Search for the cell housing the specified text and yield its [x, y] center coordinate. 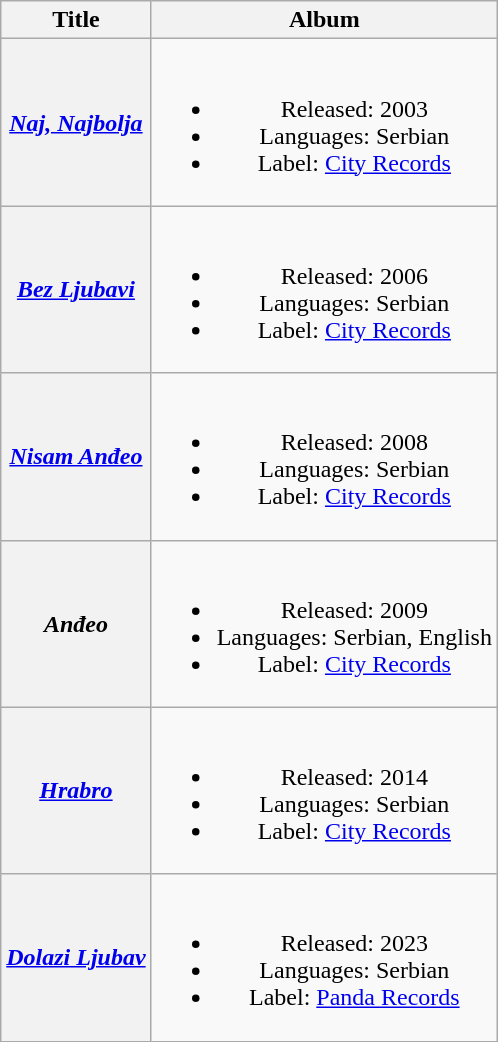
Dolazi Ljubav [76, 958]
Released: 2014Languages: SerbianLabel: City Records [324, 790]
Released: 2006Languages: SerbianLabel: City Records [324, 290]
Hrabro [76, 790]
Bez Ljubavi [76, 290]
Nisam Anđeo [76, 456]
Released: 2008Languages: SerbianLabel: City Records [324, 456]
Released: 2009Languages: Serbian, EnglishLabel: City Records [324, 624]
Title [76, 20]
Released: 2023Languages: SerbianLabel: Panda Records [324, 958]
Album [324, 20]
Released: 2003Languages: SerbianLabel: City Records [324, 122]
Naj, Najbolja [76, 122]
Anđeo [76, 624]
